Return the [x, y] coordinate for the center point of the cell that contains the specified text.  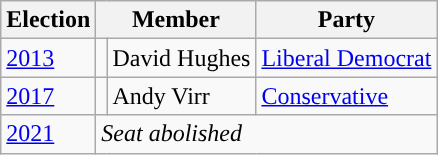
David Hughes [182, 58]
Member [176, 20]
Seat abolished [266, 134]
2013 [48, 58]
2017 [48, 96]
2021 [48, 134]
Election [48, 20]
Liberal Democrat [346, 58]
Andy Virr [182, 96]
Conservative [346, 96]
Party [346, 20]
